Locate the cell with the specified text and output its (X, Y) center coordinate. 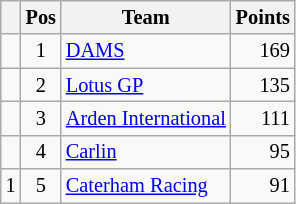
3 (41, 118)
135 (263, 85)
91 (263, 186)
Carlin (146, 152)
5 (41, 186)
DAMS (146, 51)
Points (263, 17)
169 (263, 51)
2 (41, 85)
Arden International (146, 118)
95 (263, 152)
Lotus GP (146, 85)
Caterham Racing (146, 186)
4 (41, 152)
Team (146, 17)
Pos (41, 17)
111 (263, 118)
